From the cell containing the given text, extract its center point as (x, y) coordinate. 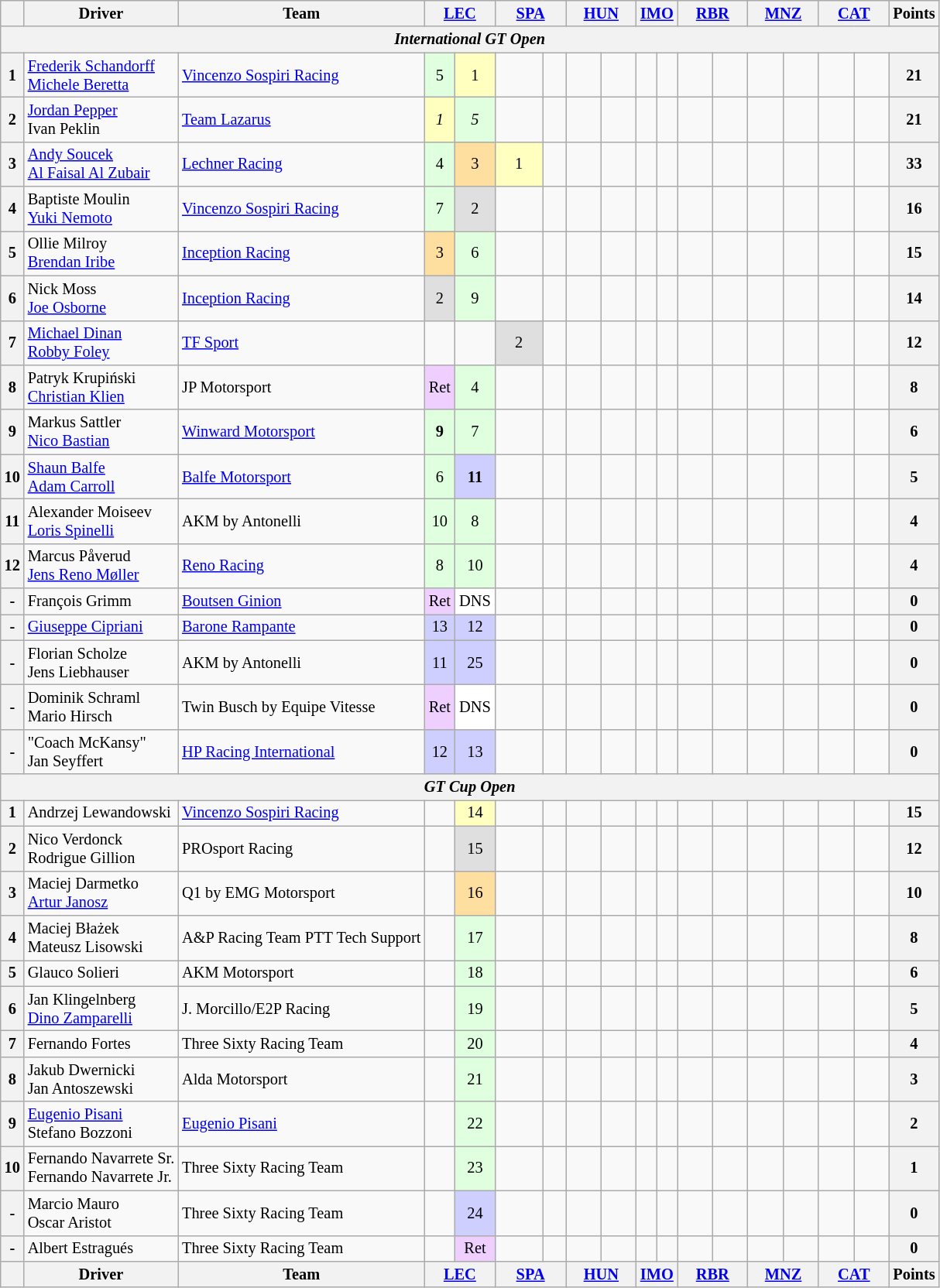
Maciej Błażek Mateusz Lisowski (101, 937)
International GT Open (470, 39)
Marcus Påverud Jens Reno Møller (101, 566)
TF Sport (301, 343)
HP Racing International (301, 752)
Barone Rampante (301, 627)
Eugenio Pisani (301, 1124)
AKM Motorsport (301, 973)
"Coach McKansy" Jan Seyffert (101, 752)
Dominik Schraml Mario Hirsch (101, 707)
Alexander Moiseev Loris Spinelli (101, 521)
19 (475, 1009)
24 (475, 1213)
20 (475, 1043)
23 (475, 1168)
JP Motorsport (301, 387)
Team Lazarus (301, 119)
18 (475, 973)
Nick Moss Joe Osborne (101, 298)
Andrzej Lewandowski (101, 813)
GT Cup Open (470, 787)
Baptiste Moulin Yuki Nemoto (101, 209)
Jordan Pepper Ivan Peklin (101, 119)
Ollie Milroy Brendan Iribe (101, 253)
Marcio Mauro Oscar Aristot (101, 1213)
Michael Dinan Robby Foley (101, 343)
Q1 by EMG Motorsport (301, 893)
Fernando Fortes (101, 1043)
Balfe Motorsport (301, 477)
François Grimm (101, 601)
Lechner Racing (301, 164)
Nico Verdonck Rodrigue Gillion (101, 848)
Patryk Krupiński Christian Klien (101, 387)
Winward Motorsport (301, 432)
Florian Scholze Jens Liebhauser (101, 663)
Jan Klingelnberg Dino Zamparelli (101, 1009)
Boutsen Ginion (301, 601)
Jakub Dwernicki Jan Antoszewski (101, 1079)
Reno Racing (301, 566)
Twin Busch by Equipe Vitesse (301, 707)
Albert Estragués (101, 1249)
Eugenio Pisani Stefano Bozzoni (101, 1124)
Glauco Solieri (101, 973)
Giuseppe Cipriani (101, 627)
25 (475, 663)
Alda Motorsport (301, 1079)
22 (475, 1124)
Shaun Balfe Adam Carroll (101, 477)
Markus Sattler Nico Bastian (101, 432)
J. Morcillo/E2P Racing (301, 1009)
Andy Soucek Al Faisal Al Zubair (101, 164)
17 (475, 937)
Fernando Navarrete Sr. Fernando Navarrete Jr. (101, 1168)
Frederik Schandorff Michele Beretta (101, 75)
33 (914, 164)
PROsport Racing (301, 848)
A&P Racing Team PTT Tech Support (301, 937)
Maciej Darmetko Artur Janosz (101, 893)
